Detect which cell encompasses the target text, then output its (X, Y) center coordinate. 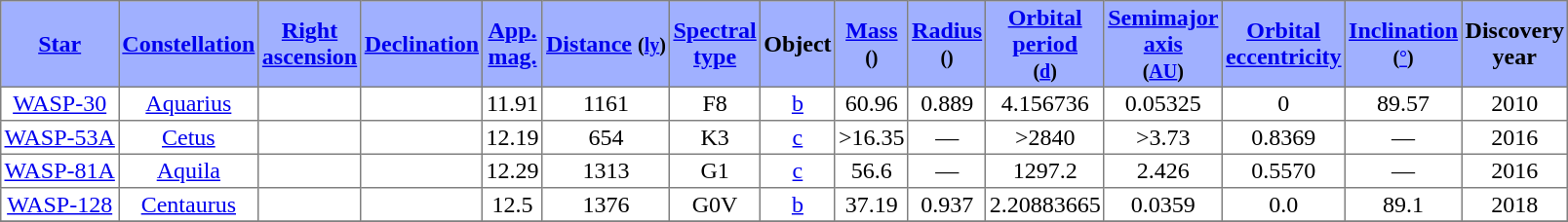
12.5 (513, 204)
Orbitaleccentricity (1283, 44)
60.96 (872, 103)
1161 (606, 103)
Inclination(°) (1403, 44)
Distance (ly) (606, 44)
Star (60, 44)
G0V (716, 204)
654 (606, 137)
2010 (1515, 103)
Mass() (872, 44)
56.6 (872, 170)
11.91 (513, 103)
0.0359 (1162, 204)
0.5570 (1283, 170)
37.19 (872, 204)
2.20883665 (1045, 204)
>16.35 (872, 137)
Aquila (189, 170)
App.mag. (513, 44)
1376 (606, 204)
0.889 (947, 103)
Constellation (189, 44)
0.05325 (1162, 103)
0 (1283, 103)
Rightascension (310, 44)
1313 (606, 170)
Semimajoraxis(AU) (1162, 44)
Discoveryyear (1515, 44)
Centaurus (189, 204)
WASP-30 (60, 103)
12.19 (513, 137)
89.57 (1403, 103)
0.937 (947, 204)
F8 (716, 103)
Radius() (947, 44)
Spectraltype (716, 44)
>3.73 (1162, 137)
G1 (716, 170)
WASP-128 (60, 204)
WASP-53A (60, 137)
K3 (716, 137)
2018 (1515, 204)
Orbitalperiod(d) (1045, 44)
>2840 (1045, 137)
0.8369 (1283, 137)
WASP-81A (60, 170)
89.1 (1403, 204)
2.426 (1162, 170)
1297.2 (1045, 170)
Cetus (189, 137)
12.29 (513, 170)
Declination (421, 44)
4.156736 (1045, 103)
0.0 (1283, 204)
Aquarius (189, 103)
Object (798, 44)
